Scan for the cell matching the given text and deliver its [X, Y] coordinate at center. 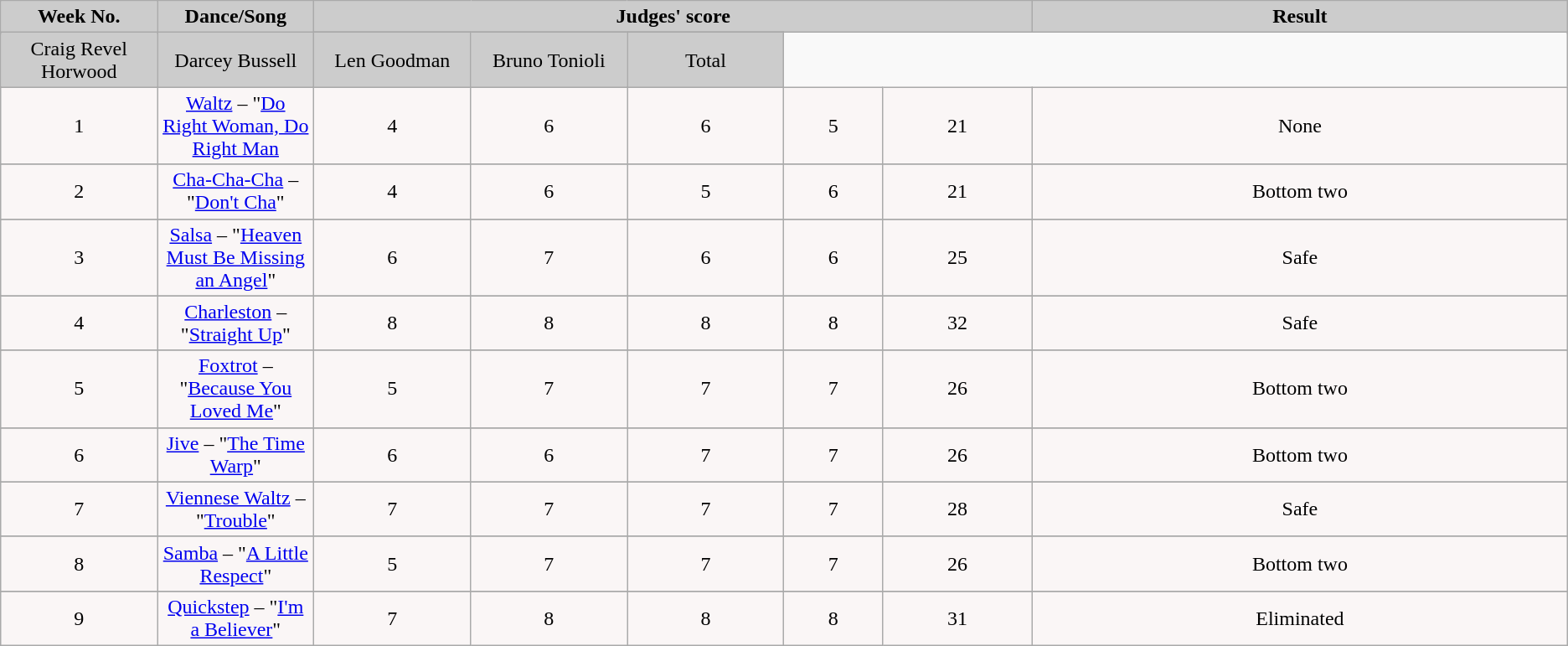
Charleston – "Straight Up" [236, 323]
Craig Revel Horwood [79, 60]
Waltz – "Do Right Woman, Do Right Man [236, 126]
28 [958, 509]
Judges' score [673, 17]
Viennese Waltz – "Trouble" [236, 509]
Samba – "A Little Respect" [236, 563]
Foxtrot – "Because You Loved Me" [236, 389]
Week No. [79, 17]
Result [1300, 17]
31 [958, 618]
9 [79, 618]
1 [79, 126]
Dance/Song [236, 17]
2 [79, 191]
Jive – "The Time Warp" [236, 454]
Eliminated [1300, 618]
Len Goodman [392, 60]
Total [705, 60]
Quickstep – "I'm a Believer" [236, 618]
Salsa – "Heaven Must Be Missing an Angel" [236, 257]
32 [958, 323]
Darcey Bussell [236, 60]
25 [958, 257]
Cha-Cha-Cha – "Don't Cha" [236, 191]
3 [79, 257]
None [1300, 126]
Bruno Tonioli [549, 60]
